Pinpoint the cell where the given text exists, returning its [X, Y] midpoint coordinate. 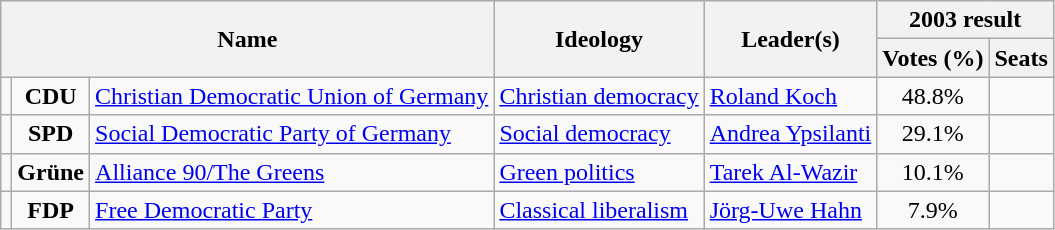
2003 result [966, 20]
Roland Koch [790, 96]
Christian democracy [599, 96]
Tarek Al-Wazir [790, 172]
Social Democratic Party of Germany [292, 134]
Andrea Ypsilanti [790, 134]
SPD [51, 134]
Grüne [51, 172]
Christian Democratic Union of Germany [292, 96]
CDU [51, 96]
29.1% [933, 134]
Name [248, 39]
Ideology [599, 39]
Alliance 90/The Greens [292, 172]
Seats [1021, 58]
Leader(s) [790, 39]
Green politics [599, 172]
FDP [51, 210]
7.9% [933, 210]
48.8% [933, 96]
10.1% [933, 172]
Classical liberalism [599, 210]
Jörg-Uwe Hahn [790, 210]
Social democracy [599, 134]
Free Democratic Party [292, 210]
Votes (%) [933, 58]
